Capture the cell that displays the provided text and extract its [x, y] central coordinate. 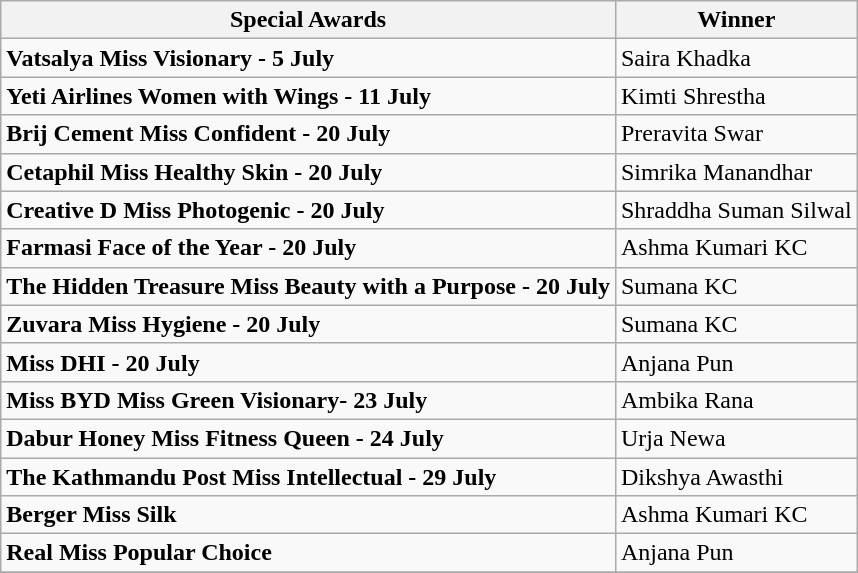
Vatsalya Miss Visionary - 5 July [308, 58]
Urja Newa [736, 438]
Dikshya Awasthi [736, 477]
Shraddha Suman Silwal [736, 210]
Kimti Shrestha [736, 96]
The Hidden Treasure Miss Beauty with a Purpose - 20 July [308, 286]
Zuvara Miss Hygiene - 20 July [308, 324]
Brij Cement Miss Confident - 20 July [308, 134]
Farmasi Face of the Year - 20 July [308, 248]
Miss BYD Miss Green Visionary- 23 July [308, 400]
Special Awards [308, 20]
Saira Khadka [736, 58]
Preravita Swar [736, 134]
Simrika Manandhar [736, 172]
The Kathmandu Post Miss Intellectual - 29 July [308, 477]
Creative D Miss Photogenic - 20 July [308, 210]
Winner [736, 20]
Cetaphil Miss Healthy Skin - 20 July [308, 172]
Yeti Airlines Women with Wings - 11 July [308, 96]
Real Miss Popular Choice [308, 553]
Dabur Honey Miss Fitness Queen - 24 July [308, 438]
Miss DHI - 20 July [308, 362]
Berger Miss Silk [308, 515]
Ambika Rana [736, 400]
